Detect which cell encompasses the target text, then output its [X, Y] center coordinate. 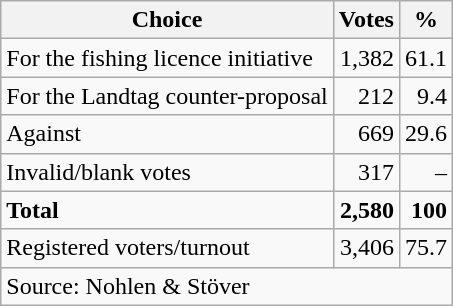
3,406 [366, 248]
Against [167, 134]
212 [366, 96]
Registered voters/turnout [167, 248]
100 [426, 210]
2,580 [366, 210]
61.1 [426, 58]
1,382 [366, 58]
75.7 [426, 248]
Votes [366, 20]
Choice [167, 20]
% [426, 20]
Source: Nohlen & Stöver [227, 286]
669 [366, 134]
Invalid/blank votes [167, 172]
29.6 [426, 134]
Total [167, 210]
9.4 [426, 96]
– [426, 172]
For the Landtag counter-proposal [167, 96]
317 [366, 172]
For the fishing licence initiative [167, 58]
